Capture the cell that displays the provided text and extract its [X, Y] central coordinate. 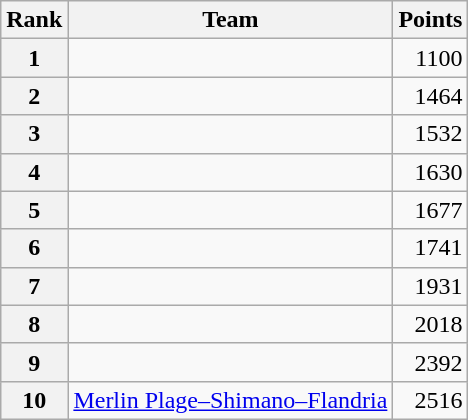
2 [34, 96]
8 [34, 324]
1100 [430, 58]
4 [34, 172]
5 [34, 210]
Points [430, 20]
1931 [430, 286]
Team [230, 20]
1630 [430, 172]
Rank [34, 20]
1464 [430, 96]
10 [34, 400]
6 [34, 248]
9 [34, 362]
1532 [430, 134]
1677 [430, 210]
1741 [430, 248]
3 [34, 134]
2516 [430, 400]
1 [34, 58]
Merlin Plage–Shimano–Flandria [230, 400]
2392 [430, 362]
2018 [430, 324]
7 [34, 286]
